Extract the [X, Y] coordinate from the center of the cell holding the provided text.  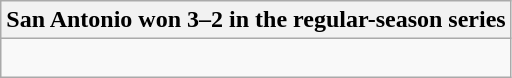
San Antonio won 3–2 in the regular-season series [256, 20]
